From the cell containing the given text, extract its center point as (x, y) coordinate. 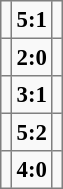
2:0 (32, 57)
3:1 (32, 95)
4:0 (32, 170)
5:1 (32, 20)
5:2 (32, 132)
